Search for the cell housing the specified text and yield its [x, y] center coordinate. 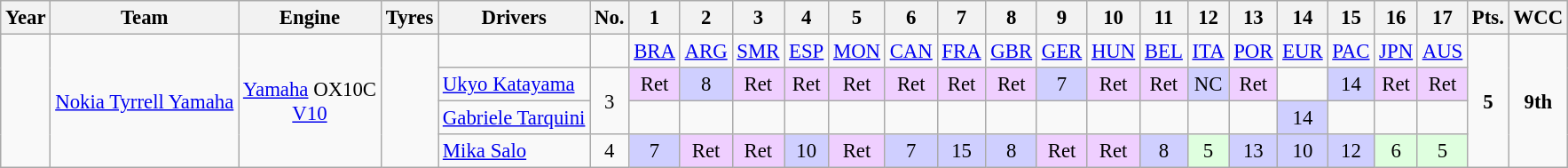
17 [1442, 18]
ITA [1209, 52]
JPN [1397, 52]
Year [26, 18]
ESP [807, 52]
NC [1209, 84]
ARG [706, 52]
WCC [1538, 18]
Team [145, 18]
GBR [1012, 52]
SMR [758, 52]
CAN [910, 52]
No. [610, 18]
9 [1061, 18]
BRA [655, 52]
Mika Salo [515, 151]
9th [1538, 101]
Yamaha OX10CV10 [311, 101]
1 [655, 18]
BEL [1164, 52]
Tyres [409, 18]
11 [1164, 18]
Engine [311, 18]
Nokia Tyrrell Yamaha [145, 101]
PAC [1351, 52]
HUN [1114, 52]
FRA [962, 52]
16 [1397, 18]
AUS [1442, 52]
Drivers [515, 18]
POR [1253, 52]
2 [706, 18]
EUR [1303, 52]
Ukyo Katayama [515, 84]
Gabriele Tarquini [515, 118]
MON [857, 52]
Pts. [1489, 18]
GER [1061, 52]
